Return (x, y) of the center of cell containing provided text 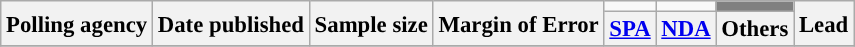
Sample size (371, 24)
Others (755, 30)
SPA (630, 30)
Polling agency (77, 24)
Date published (230, 24)
Margin of Error (518, 24)
NDA (686, 30)
Lead (824, 24)
